Capture the cell that displays the provided text and extract its [x, y] central coordinate. 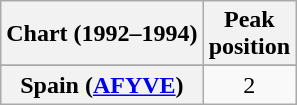
Chart (1992–1994) [102, 34]
Spain (AFYVE) [102, 85]
Peakposition [249, 34]
2 [249, 85]
